Find where the given text appears and provide that cell's center as [X, Y] coordinate. 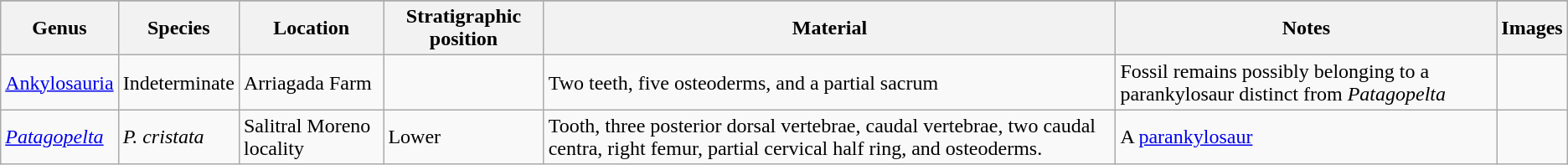
Fossil remains possibly belonging to a parankylosaur distinct from Patagopelta [1307, 82]
Images [1532, 28]
Notes [1307, 28]
Genus [59, 28]
Material [829, 28]
Salitral Moreno locality [311, 137]
A parankylosaur [1307, 137]
P. cristata [178, 137]
Stratigraphic position [464, 28]
Two teeth, five osteoderms, and a partial sacrum [829, 82]
Species [178, 28]
Location [311, 28]
Lower [464, 137]
Patagopelta [59, 137]
Indeterminate [178, 82]
Tooth, three posterior dorsal vertebrae, caudal vertebrae, two caudal centra, right femur, partial cervical half ring, and osteoderms. [829, 137]
Arriagada Farm [311, 82]
Ankylosauria [59, 82]
